Search for the cell housing the specified text and yield its (x, y) center coordinate. 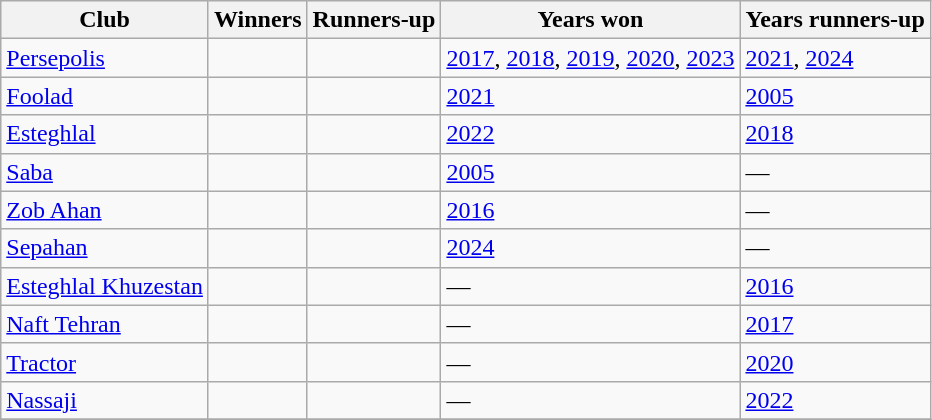
Club (105, 20)
2020 (835, 362)
Winners (258, 20)
Sepahan (105, 248)
Persepolis (105, 58)
2021 (590, 96)
Nassaji (105, 400)
2017, 2018, 2019, 2020, 2023 (590, 58)
Saba (105, 172)
Esteghlal Khuzestan (105, 286)
Esteghlal (105, 134)
Naft Tehran (105, 324)
Years won (590, 20)
Tractor (105, 362)
2024 (590, 248)
Years runners-up (835, 20)
Zob Ahan (105, 210)
Runners-up (374, 20)
Foolad (105, 96)
2018 (835, 134)
2017 (835, 324)
2021, 2024 (835, 58)
